Provide the [x, y] coordinate of the cell's center where the given text is located.  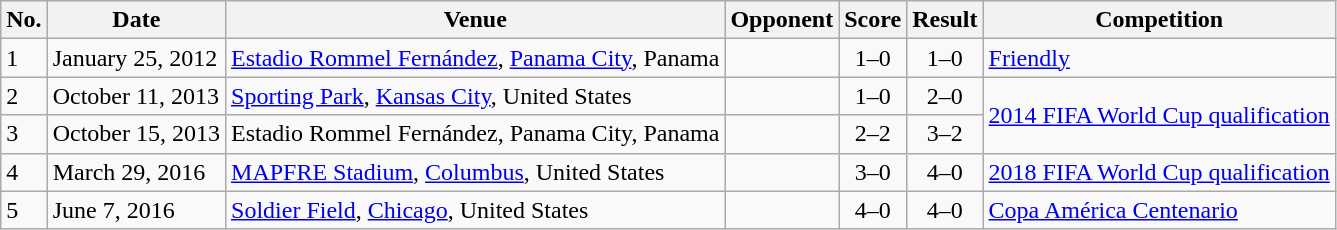
3 [24, 134]
1 [24, 58]
5 [24, 210]
Friendly [1159, 58]
2014 FIFA World Cup qualification [1159, 115]
3–0 [873, 172]
Soldier Field, Chicago, United States [476, 210]
October 11, 2013 [136, 96]
2018 FIFA World Cup qualification [1159, 172]
2–0 [945, 96]
Score [873, 20]
2 [24, 96]
3–2 [945, 134]
October 15, 2013 [136, 134]
Date [136, 20]
Venue [476, 20]
Competition [1159, 20]
4 [24, 172]
March 29, 2016 [136, 172]
2–2 [873, 134]
Result [945, 20]
June 7, 2016 [136, 210]
Copa América Centenario [1159, 210]
January 25, 2012 [136, 58]
Opponent [782, 20]
No. [24, 20]
Sporting Park, Kansas City, United States [476, 96]
MAPFRE Stadium, Columbus, United States [476, 172]
